Search for the cell housing the specified text and yield its (X, Y) center coordinate. 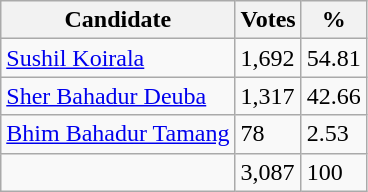
Votes (268, 20)
1,317 (268, 96)
Bhim Bahadur Tamang (118, 134)
Candidate (118, 20)
3,087 (268, 172)
Sher Bahadur Deuba (118, 96)
78 (268, 134)
Sushil Koirala (118, 58)
54.81 (334, 58)
2.53 (334, 134)
100 (334, 172)
1,692 (268, 58)
42.66 (334, 96)
% (334, 20)
